Find where the given text appears and provide that cell's center as [x, y] coordinate. 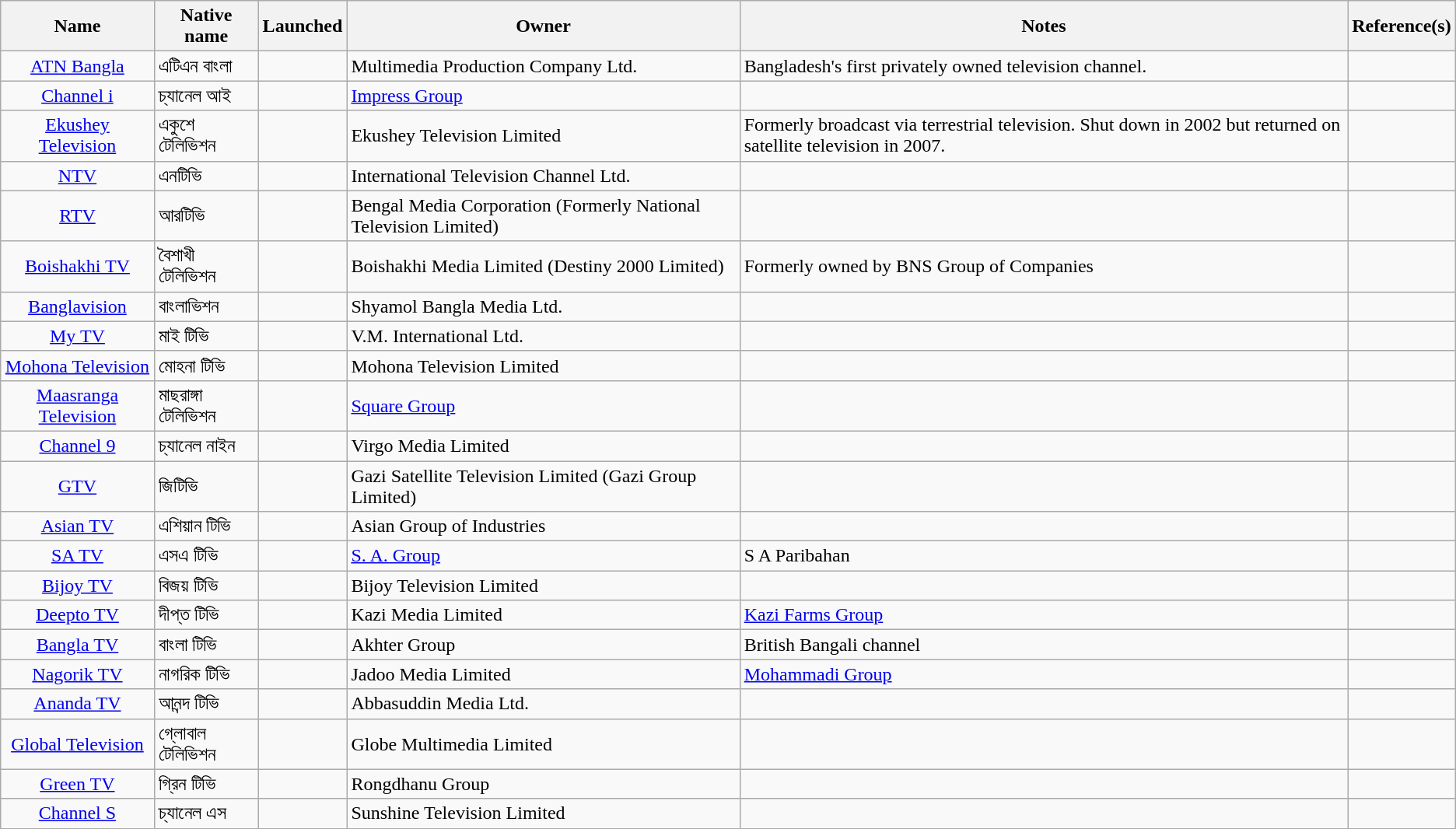
বাংলাভিশন [206, 306]
British Bangali channel [1044, 645]
Ekushey Television [78, 135]
Native name [206, 26]
S A Paribahan [1044, 556]
Shyamol Bangla Media Ltd. [543, 306]
Channel 9 [78, 446]
আনন্দ টিভি [206, 704]
Formerly owned by BNS Group of Companies [1044, 266]
বাংলা টিভি [206, 645]
Jadoo Media Limited [543, 674]
এসএ টিভি [206, 556]
চ্যানেল নাইন [206, 446]
Mohona Television [78, 366]
বৈশাখী টেলিভিশন [206, 266]
Boishakhi TV [78, 266]
নাগরিক টিভি [206, 674]
Impress Group [543, 96]
চ্যানেল আই [206, 96]
Name [78, 26]
Notes [1044, 26]
বিজয় টিভি [206, 586]
Rongdhanu Group [543, 784]
Virgo Media Limited [543, 446]
জিটিভি [206, 485]
Multimedia Production Company Ltd. [543, 66]
Gazi Satellite Television Limited (Gazi Group Limited) [543, 485]
Ekushey Television Limited [543, 135]
SA TV [78, 556]
Mohammadi Group [1044, 674]
Bengal Media Corporation (Formerly National Television Limited) [543, 216]
Bangla TV [78, 645]
গ্রিন টিভি [206, 784]
মাই টিভি [206, 336]
Mohona Television Limited [543, 366]
চ্যানেল এস [206, 813]
মোহনা টিভি [206, 366]
Deepto TV [78, 615]
Boishakhi Media Limited (Destiny 2000 Limited) [543, 266]
Formerly broadcast via terrestrial television. Shut down in 2002 but returned on satellite television in 2007. [1044, 135]
Bangladesh's first privately owned television channel. [1044, 66]
Launched [303, 26]
Ananda TV [78, 704]
Asian TV [78, 526]
Akhter Group [543, 645]
আরটিভি [206, 216]
দীপ্ত টিভি [206, 615]
Bijoy TV [78, 586]
Maasranga Television [78, 406]
RTV [78, 216]
Channel S [78, 813]
ATN Bangla [78, 66]
Banglavision [78, 306]
Owner [543, 26]
Square Group [543, 406]
এশিয়ান টিভি [206, 526]
Kazi Farms Group [1044, 615]
এনটিভি [206, 176]
Green TV [78, 784]
Bijoy Television Limited [543, 586]
গ্লোবাল টেলিভিশন [206, 743]
V.M. International Ltd. [543, 336]
Nagorik TV [78, 674]
মাছরাঙ্গা টেলিভিশন [206, 406]
International Television Channel Ltd. [543, 176]
Abbasuddin Media Ltd. [543, 704]
S. A. Group [543, 556]
Reference(s) [1402, 26]
Global Television [78, 743]
NTV [78, 176]
Asian Group of Industries [543, 526]
My TV [78, 336]
Channel i [78, 96]
একুশে টেলিভিশন [206, 135]
Globe Multimedia Limited [543, 743]
Kazi Media Limited [543, 615]
এটিএন বাংলা [206, 66]
GTV [78, 485]
Sunshine Television Limited [543, 813]
